From the cell containing the given text, extract its center point as (x, y) coordinate. 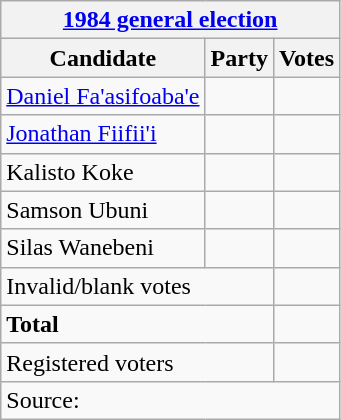
Kalisto Koke (103, 172)
Source: (170, 400)
Daniel Fa'asifoaba'e (103, 96)
Registered voters (138, 362)
Party (239, 58)
Silas Wanebeni (103, 248)
Candidate (103, 58)
Jonathan Fiifii'i (103, 134)
Invalid/blank votes (138, 286)
Votes (306, 58)
1984 general election (170, 20)
Samson Ubuni (103, 210)
Total (138, 324)
